Pinpoint the cell where the given text exists, returning its (X, Y) midpoint coordinate. 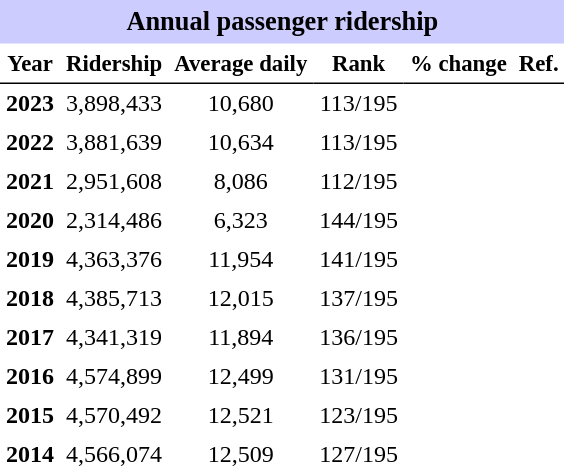
4,363,376 (114, 260)
4,385,713 (114, 298)
2019 (30, 260)
3,898,433 (114, 104)
131/195 (358, 376)
Year (30, 64)
8,086 (240, 182)
12,521 (240, 416)
2015 (30, 416)
3,881,639 (114, 142)
Rank (358, 64)
12,499 (240, 376)
10,634 (240, 142)
4,574,899 (114, 376)
4,570,492 (114, 416)
2016 (30, 376)
2,314,486 (114, 220)
2023 (30, 104)
136/195 (358, 338)
12,015 (240, 298)
6,323 (240, 220)
4,341,319 (114, 338)
Ridership (114, 64)
% change (458, 64)
2017 (30, 338)
Average daily (240, 64)
10,680 (240, 104)
2,951,608 (114, 182)
11,954 (240, 260)
2018 (30, 298)
112/195 (358, 182)
144/195 (358, 220)
137/195 (358, 298)
11,894 (240, 338)
141/195 (358, 260)
123/195 (358, 416)
2022 (30, 142)
2021 (30, 182)
2020 (30, 220)
